Provide the [X, Y] coordinate of the cell's center where the given text is located.  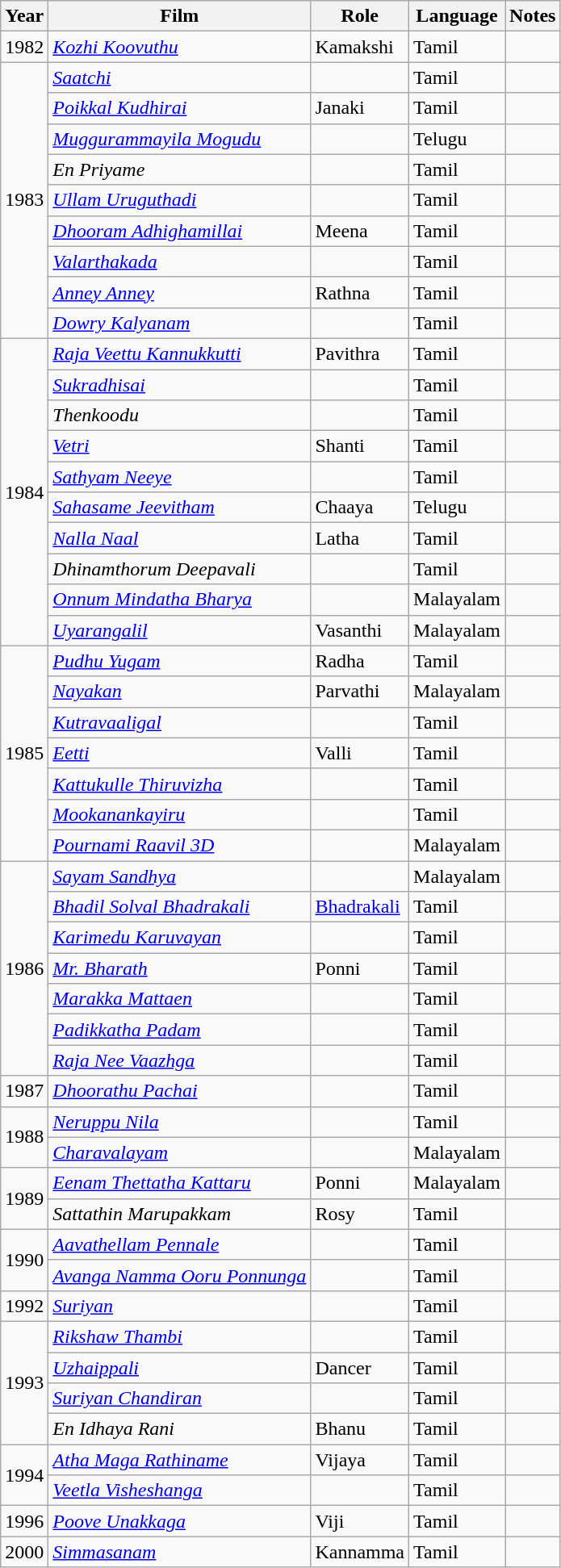
Thenkoodu [179, 416]
1990 [24, 1260]
Pournami Raavil 3D [179, 845]
Valli [360, 753]
Avanga Namma Ooru Ponnunga [179, 1275]
Bhanu [360, 1429]
Radha [360, 661]
Mr. Bharath [179, 968]
Parvathi [360, 692]
1986 [24, 968]
Dowry Kalyanam [179, 323]
En Idhaya Rani [179, 1429]
1992 [24, 1306]
En Priyame [179, 169]
Bhadil Solval Bhadrakali [179, 907]
Ullam Uruguthadi [179, 200]
2000 [24, 1552]
Saatchi [179, 77]
Suriyan [179, 1306]
Dhoorathu Pachai [179, 1091]
Marakka Mattaen [179, 999]
Viji [360, 1521]
1994 [24, 1475]
Sahasame Jeevitham [179, 508]
1982 [24, 47]
Uyarangalil [179, 630]
Role [360, 16]
Shanti [360, 446]
Eenam Thettatha Kattaru [179, 1183]
Dancer [360, 1368]
Valarthakada [179, 261]
Sayam Sandhya [179, 876]
Chaaya [360, 508]
Poikkal Kudhirai [179, 108]
Vetri [179, 446]
Sattathin Marupakkam [179, 1214]
Suriyan Chandiran [179, 1399]
Kattukulle Thiruvizha [179, 784]
1988 [24, 1137]
1985 [24, 753]
Onnum Mindatha Bharya [179, 600]
1983 [24, 200]
Charavalayam [179, 1152]
Janaki [360, 108]
Kamakshi [360, 47]
1987 [24, 1091]
Uzhaippali [179, 1368]
1996 [24, 1521]
Raja Veettu Kannukkutti [179, 353]
Muggurammayila Mogudu [179, 139]
Anney Anney [179, 292]
Atha Maga Rathiname [179, 1460]
Year [24, 16]
Simmasanam [179, 1552]
Rosy [360, 1214]
Dhooram Adhighamillai [179, 231]
Vasanthi [360, 630]
Sukradhisai [179, 385]
Bhadrakali [360, 907]
Padikkatha Padam [179, 1030]
Kozhi Koovuthu [179, 47]
Rathna [360, 292]
Eetti [179, 753]
Rikshaw Thambi [179, 1336]
Poove Unakkaga [179, 1521]
Kannamma [360, 1552]
Dhinamthorum Deepavali [179, 569]
Neruppu Nila [179, 1122]
Vijaya [360, 1460]
Nayakan [179, 692]
1989 [24, 1198]
1993 [24, 1382]
Meena [360, 231]
Sathyam Neeye [179, 477]
Film [179, 16]
Raja Nee Vaazhga [179, 1060]
Notes [533, 16]
Pudhu Yugam [179, 661]
Latha [360, 538]
Language [457, 16]
Karimedu Karuvayan [179, 938]
Kutravaaligal [179, 722]
Nalla Naal [179, 538]
Mookanankayiru [179, 814]
1984 [24, 492]
Aavathellam Pennale [179, 1244]
Veetla Visheshanga [179, 1491]
Pavithra [360, 353]
